Find where the given text appears and provide that cell's center as [X, Y] coordinate. 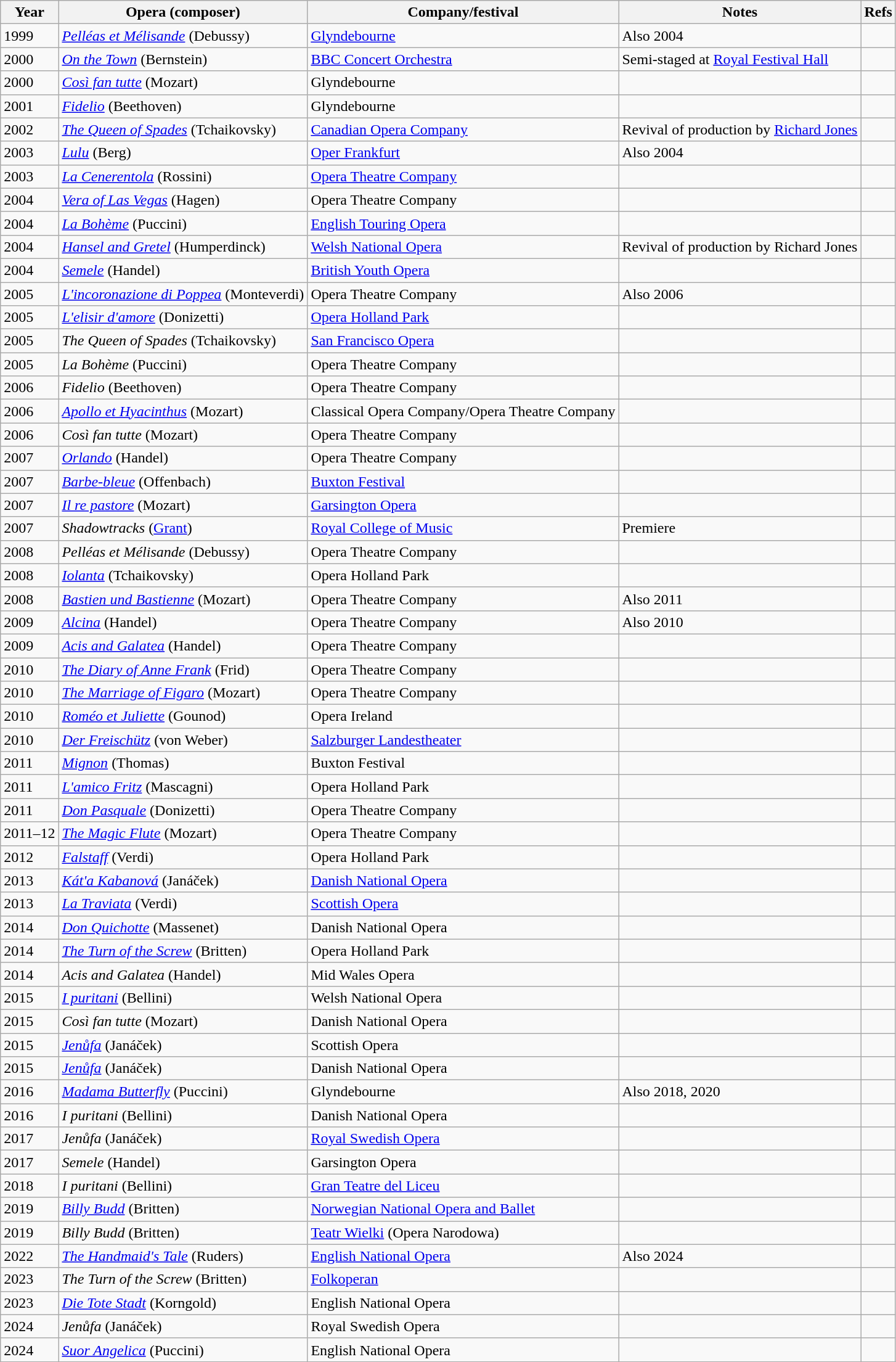
1999 [30, 36]
Also 2011 [739, 599]
Gran Teatre del Liceu [463, 1186]
Mid Wales Opera [463, 974]
Alcina (Handel) [183, 622]
The Magic Flute (Mozart) [183, 834]
Il re pastore (Mozart) [183, 505]
Also 2024 [739, 1256]
Oper Frankfurt [463, 153]
Notes [739, 12]
The Diary of Anne Frank (Frid) [183, 669]
Roméo et Juliette (Gounod) [183, 716]
Refs [878, 12]
Canadian Opera Company [463, 129]
Also 2006 [739, 294]
Der Freischütz (von Weber) [183, 740]
Premiere [739, 528]
Madama Butterfly (Puccini) [183, 1092]
Norwegian National Opera and Ballet [463, 1209]
2011–12 [30, 834]
Opera Ireland [463, 716]
San Francisco Opera [463, 341]
Hansel and Gretel (Humperdinck) [183, 247]
Folkoperan [463, 1279]
2022 [30, 1256]
Year [30, 12]
Suor Angelica (Puccini) [183, 1350]
Vera of Las Vegas (Hagen) [183, 200]
Classical Opera Company/Opera Theatre Company [463, 411]
Royal College of Music [463, 528]
Die Tote Stadt (Korngold) [183, 1303]
2012 [30, 857]
L'amico Fritz (Mascagni) [183, 787]
Falstaff (Verdi) [183, 857]
The Handmaid's Tale (Ruders) [183, 1256]
L'incoronazione di Poppea (Monteverdi) [183, 294]
Bastien und Bastienne (Mozart) [183, 599]
2002 [30, 129]
Teatr Wielki (Opera Narodowa) [463, 1233]
Kát'a Kabanová (Janáček) [183, 880]
Also 2010 [739, 622]
Orlando (Handel) [183, 458]
Don Pasquale (Donizetti) [183, 810]
Opera (composer) [183, 12]
Also 2018, 2020 [739, 1092]
BBC Concert Orchestra [463, 59]
On the Town (Bernstein) [183, 59]
La Cenerentola (Rossini) [183, 176]
Salzburger Landestheater [463, 740]
Apollo et Hyacinthus (Mozart) [183, 411]
La Traviata (Verdi) [183, 904]
2001 [30, 106]
Iolanta (Tchaikovsky) [183, 575]
Company/festival [463, 12]
2018 [30, 1186]
English Touring Opera [463, 223]
Semi-staged at Royal Festival Hall [739, 59]
Lulu (Berg) [183, 153]
Don Quichotte (Massenet) [183, 927]
L'elisir d'amore (Donizetti) [183, 318]
British Youth Opera [463, 270]
The Marriage of Figaro (Mozart) [183, 693]
Shadowtracks (Grant) [183, 528]
Barbe-bleue (Offenbach) [183, 482]
Mignon (Thomas) [183, 763]
